Search for the cell housing the specified text and yield its [x, y] center coordinate. 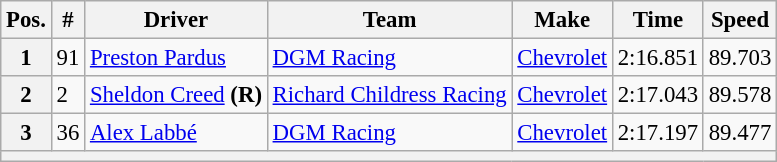
Time [658, 20]
2:17.043 [658, 95]
89.703 [740, 58]
Pos. [26, 20]
Alex Labbé [176, 133]
Sheldon Creed (R) [176, 95]
# [68, 20]
Richard Childress Racing [390, 95]
89.578 [740, 95]
Preston Pardus [176, 58]
2:17.197 [658, 133]
Speed [740, 20]
3 [26, 133]
Driver [176, 20]
91 [68, 58]
2:16.851 [658, 58]
Make [562, 20]
89.477 [740, 133]
1 [26, 58]
Team [390, 20]
36 [68, 133]
